For the text-containing cell, return its midpoint in (x, y) coordinate format. 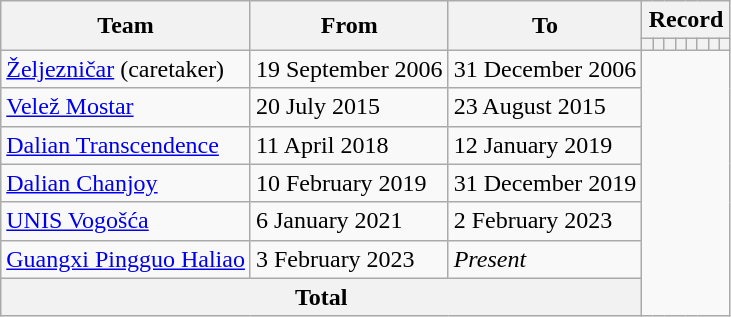
12 January 2019 (545, 145)
31 December 2006 (545, 69)
UNIS Vogošća (126, 221)
3 February 2023 (349, 259)
Željezničar (caretaker) (126, 69)
From (349, 26)
Dalian Chanjoy (126, 183)
6 January 2021 (349, 221)
20 July 2015 (349, 107)
To (545, 26)
Guangxi Pingguo Haliao (126, 259)
23 August 2015 (545, 107)
10 February 2019 (349, 183)
11 April 2018 (349, 145)
Present (545, 259)
Record (686, 20)
Dalian Transcendence (126, 145)
Velež Mostar (126, 107)
2 February 2023 (545, 221)
31 December 2019 (545, 183)
Team (126, 26)
19 September 2006 (349, 69)
Total (322, 297)
